Scan for the cell matching the given text and deliver its [x, y] coordinate at center. 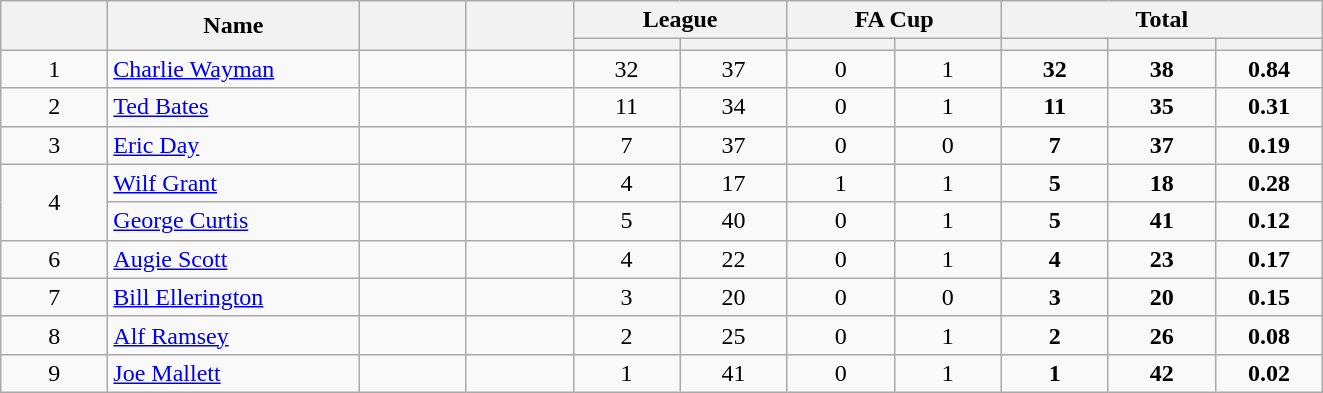
34 [734, 107]
42 [1162, 373]
0.15 [1268, 297]
Wilf Grant [234, 183]
6 [54, 259]
0.08 [1268, 335]
0.02 [1268, 373]
9 [54, 373]
8 [54, 335]
League [680, 20]
23 [1162, 259]
38 [1162, 69]
0.31 [1268, 107]
0.84 [1268, 69]
25 [734, 335]
35 [1162, 107]
Joe Mallett [234, 373]
0.17 [1268, 259]
Total [1162, 20]
Alf Ramsey [234, 335]
26 [1162, 335]
0.12 [1268, 221]
Charlie Wayman [234, 69]
40 [734, 221]
22 [734, 259]
17 [734, 183]
George Curtis [234, 221]
FA Cup [894, 20]
0.19 [1268, 145]
0.28 [1268, 183]
Bill Ellerington [234, 297]
Ted Bates [234, 107]
Name [234, 26]
Eric Day [234, 145]
18 [1162, 183]
Augie Scott [234, 259]
